Determine the (x, y) coordinate at the center of the cell enclosing the given text.  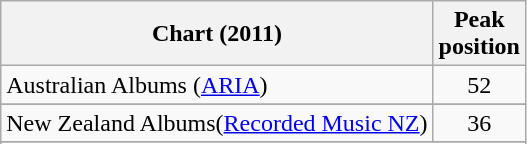
New Zealand Albums(Recorded Music NZ) (217, 123)
Australian Albums (ARIA) (217, 85)
36 (479, 123)
52 (479, 85)
Peakposition (479, 34)
Chart (2011) (217, 34)
